Identify which cell holds the provided text, then report its (x, y) central coordinate. 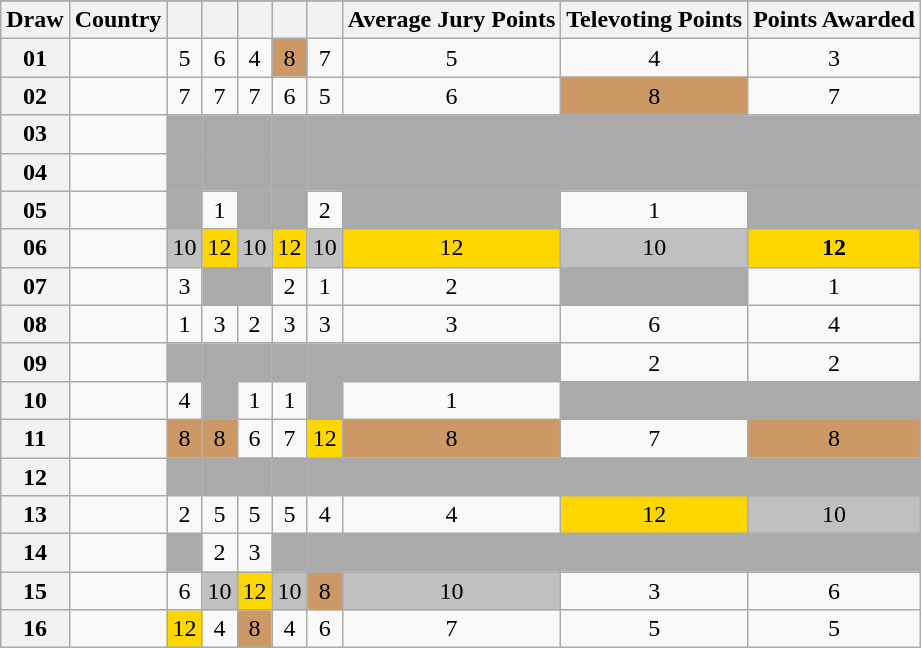
Country (118, 20)
Points Awarded (834, 20)
13 (35, 515)
09 (35, 362)
16 (35, 629)
04 (35, 172)
Average Jury Points (452, 20)
05 (35, 210)
06 (35, 248)
02 (35, 96)
14 (35, 553)
08 (35, 324)
07 (35, 286)
Draw (35, 20)
01 (35, 58)
11 (35, 438)
03 (35, 134)
Televoting Points (654, 20)
15 (35, 591)
